Detect which cell encompasses the target text, then output its (x, y) center coordinate. 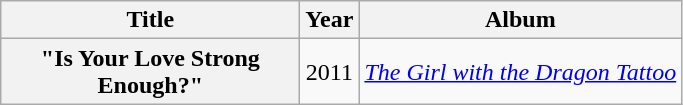
"Is Your Love Strong Enough?" (150, 72)
The Girl with the Dragon Tattoo (520, 72)
Title (150, 20)
Album (520, 20)
2011 (330, 72)
Year (330, 20)
